Extract the (X, Y) coordinate from the center of the cell holding the provided text.  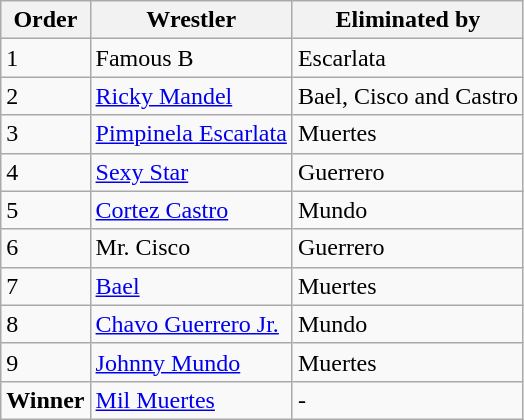
5 (46, 210)
1 (46, 58)
Bael, Cisco and Castro (408, 96)
Wrestler (191, 20)
Escarlata (408, 58)
2 (46, 96)
7 (46, 286)
Pimpinela Escarlata (191, 134)
3 (46, 134)
4 (46, 172)
- (408, 400)
Ricky Mandel (191, 96)
Chavo Guerrero Jr. (191, 324)
Cortez Castro (191, 210)
Mr. Cisco (191, 248)
Order (46, 20)
Eliminated by (408, 20)
9 (46, 362)
Bael (191, 286)
Mil Muertes (191, 400)
6 (46, 248)
Famous B (191, 58)
8 (46, 324)
Winner (46, 400)
Sexy Star (191, 172)
Johnny Mundo (191, 362)
